Search for the cell housing the specified text and yield its (X, Y) center coordinate. 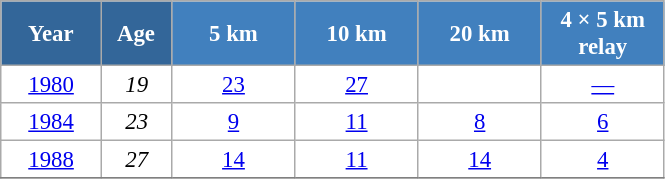
1984 (52, 122)
— (602, 85)
Age (136, 34)
1988 (52, 160)
Year (52, 34)
5 km (234, 34)
6 (602, 122)
20 km (480, 34)
19 (136, 85)
10 km (356, 34)
1980 (52, 85)
9 (234, 122)
4 (602, 160)
8 (480, 122)
4 × 5 km relay (602, 34)
